Return the [x, y] coordinate for the center point of the cell that contains the specified text.  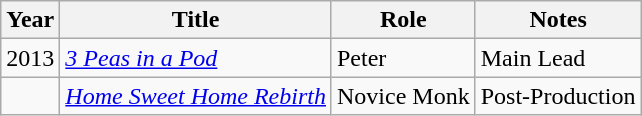
Year [30, 20]
Title [196, 20]
Role [403, 20]
Post-Production [558, 96]
3 Peas in a Pod [196, 58]
Home Sweet Home Rebirth [196, 96]
2013 [30, 58]
Main Lead [558, 58]
Novice Monk [403, 96]
Peter [403, 58]
Notes [558, 20]
